Locate the cell with the specified text and output its (X, Y) center coordinate. 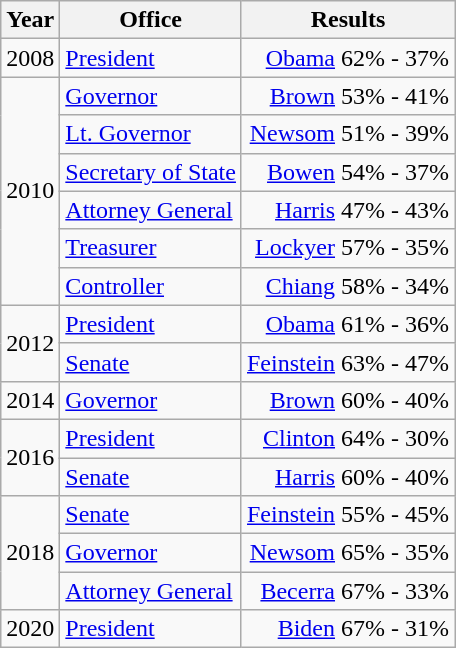
Secretary of State (151, 172)
2012 (30, 343)
Feinstein 55% - 45% (348, 515)
Clinton 64% - 30% (348, 438)
Brown 60% - 40% (348, 400)
2020 (30, 629)
Results (348, 20)
Newsom 65% - 35% (348, 553)
2018 (30, 553)
Biden 67% - 31% (348, 629)
Obama 62% - 37% (348, 58)
2014 (30, 400)
Bowen 54% - 37% (348, 172)
Harris 47% - 43% (348, 210)
Chiang 58% - 34% (348, 286)
Controller (151, 286)
2008 (30, 58)
Newsom 51% - 39% (348, 134)
2010 (30, 191)
Office (151, 20)
Harris 60% - 40% (348, 477)
Obama 61% - 36% (348, 324)
2016 (30, 457)
Year (30, 20)
Feinstein 63% - 47% (348, 362)
Lockyer 57% - 35% (348, 248)
Treasurer (151, 248)
Becerra 67% - 33% (348, 591)
Brown 53% - 41% (348, 96)
Lt. Governor (151, 134)
